Capture the cell that displays the provided text and extract its (x, y) central coordinate. 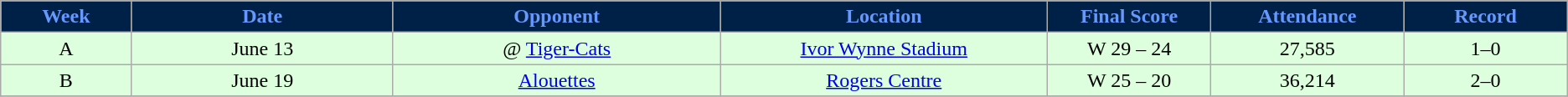
Record (1486, 17)
June 19 (262, 80)
Date (262, 17)
36,214 (1308, 80)
W 25 – 20 (1129, 80)
Week (66, 17)
W 29 – 24 (1129, 48)
B (66, 80)
1–0 (1486, 48)
Opponent (556, 17)
@ Tiger-Cats (556, 48)
Rogers Centre (885, 80)
Final Score (1129, 17)
2–0 (1486, 80)
Alouettes (556, 80)
June 13 (262, 48)
27,585 (1308, 48)
Ivor Wynne Stadium (885, 48)
Attendance (1308, 17)
Location (885, 17)
A (66, 48)
